Identify which cell holds the provided text, then report its (X, Y) central coordinate. 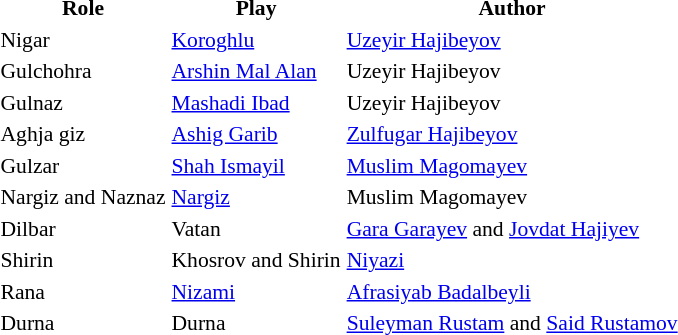
Vatan (256, 228)
Arshin Mal Alan (256, 71)
Mashadi Ibad (256, 102)
Nizami (256, 292)
Khosrov and Shirin (256, 260)
Koroghlu (256, 40)
Nargiz (256, 197)
Shah Ismayil (256, 166)
Ashig Garib (256, 134)
